Search for the cell housing the specified text and yield its [x, y] center coordinate. 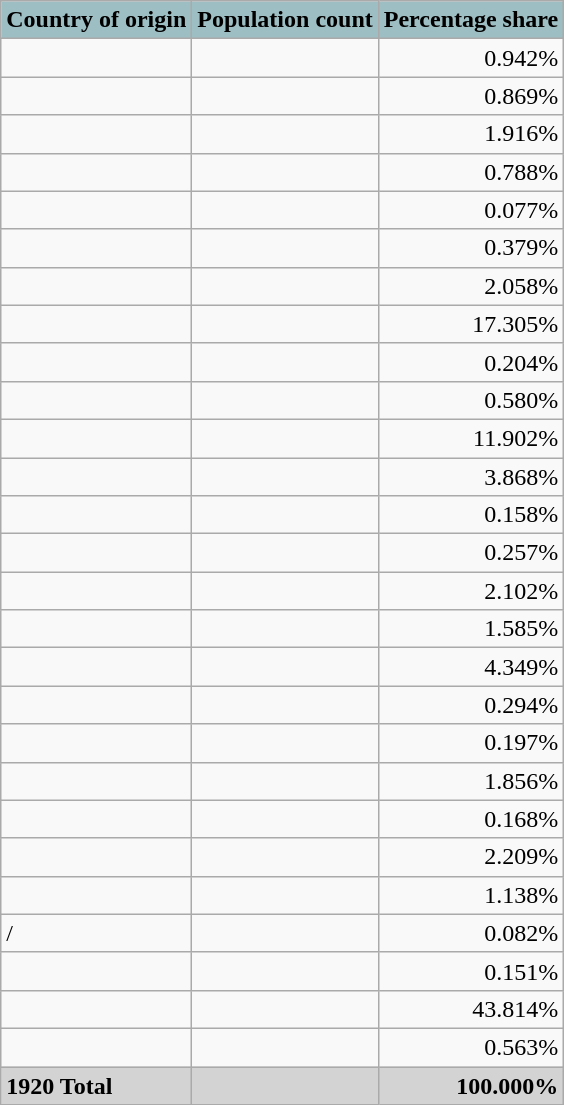
0.788% [470, 172]
0.257% [470, 553]
Population count [285, 20]
11.902% [470, 438]
4.349% [470, 667]
0.082% [470, 933]
2.209% [470, 857]
Country of origin [96, 20]
0.563% [470, 1047]
0.294% [470, 705]
0.580% [470, 400]
0.077% [470, 210]
17.305% [470, 324]
0.379% [470, 248]
2.058% [470, 286]
0.168% [470, 819]
1920 Total [96, 1085]
0.204% [470, 362]
2.102% [470, 591]
1.856% [470, 781]
1.138% [470, 895]
43.814% [470, 1009]
0.151% [470, 971]
0.158% [470, 515]
0.942% [470, 58]
0.869% [470, 96]
3.868% [470, 477]
100.000% [470, 1085]
1.585% [470, 629]
0.197% [470, 743]
1.916% [470, 134]
/ [96, 933]
Percentage share [470, 20]
